Output the [X, Y] coordinate of the center of the cell containing the given text.  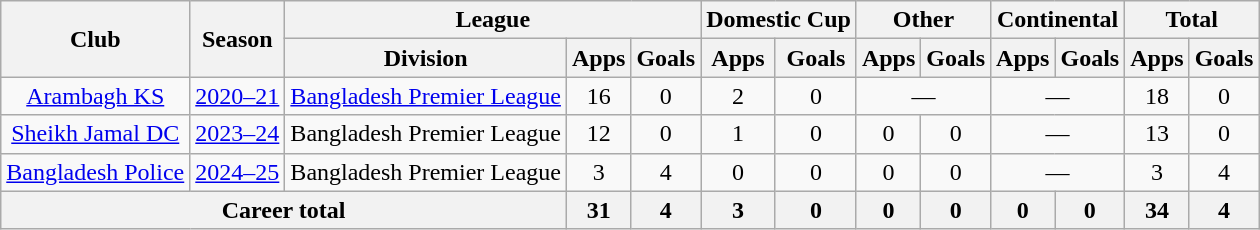
1 [738, 134]
2023–24 [238, 134]
Division [426, 58]
Season [238, 39]
Sheikh Jamal DC [96, 134]
Other [923, 20]
Continental [1058, 20]
13 [1157, 134]
Domestic Cup [779, 20]
34 [1157, 210]
Club [96, 39]
Bangladesh Police [96, 172]
Total [1192, 20]
2024–25 [238, 172]
31 [598, 210]
16 [598, 96]
Career total [284, 210]
2 [738, 96]
League [493, 20]
18 [1157, 96]
2020–21 [238, 96]
12 [598, 134]
Arambagh KS [96, 96]
